Locate the cell with the specified text and output its (X, Y) center coordinate. 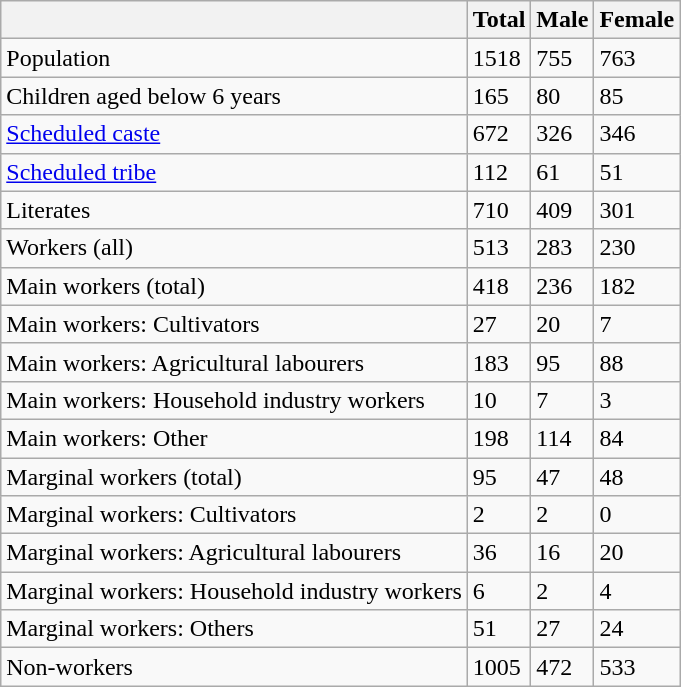
Main workers: Household industry workers (234, 400)
283 (562, 248)
Marginal workers: Agricultural labourers (234, 553)
1005 (499, 667)
84 (637, 438)
Main workers: Cultivators (234, 324)
Main workers: Other (234, 438)
114 (562, 438)
47 (562, 477)
533 (637, 667)
6 (499, 591)
61 (562, 172)
36 (499, 553)
Marginal workers: Household industry workers (234, 591)
198 (499, 438)
Male (562, 20)
301 (637, 210)
1518 (499, 58)
Main workers (total) (234, 286)
24 (637, 629)
88 (637, 362)
Marginal workers: Others (234, 629)
0 (637, 515)
Literates (234, 210)
Marginal workers (total) (234, 477)
112 (499, 172)
672 (499, 134)
Main workers: Agricultural labourers (234, 362)
Non-workers (234, 667)
183 (499, 362)
230 (637, 248)
Scheduled caste (234, 134)
418 (499, 286)
3 (637, 400)
Children aged below 6 years (234, 96)
80 (562, 96)
10 (499, 400)
763 (637, 58)
16 (562, 553)
165 (499, 96)
Marginal workers: Cultivators (234, 515)
346 (637, 134)
182 (637, 286)
513 (499, 248)
755 (562, 58)
Total (499, 20)
710 (499, 210)
Female (637, 20)
Population (234, 58)
472 (562, 667)
Scheduled tribe (234, 172)
409 (562, 210)
4 (637, 591)
48 (637, 477)
Workers (all) (234, 248)
85 (637, 96)
236 (562, 286)
326 (562, 134)
